Provide the [x, y] coordinate of the cell's center where the given text is located.  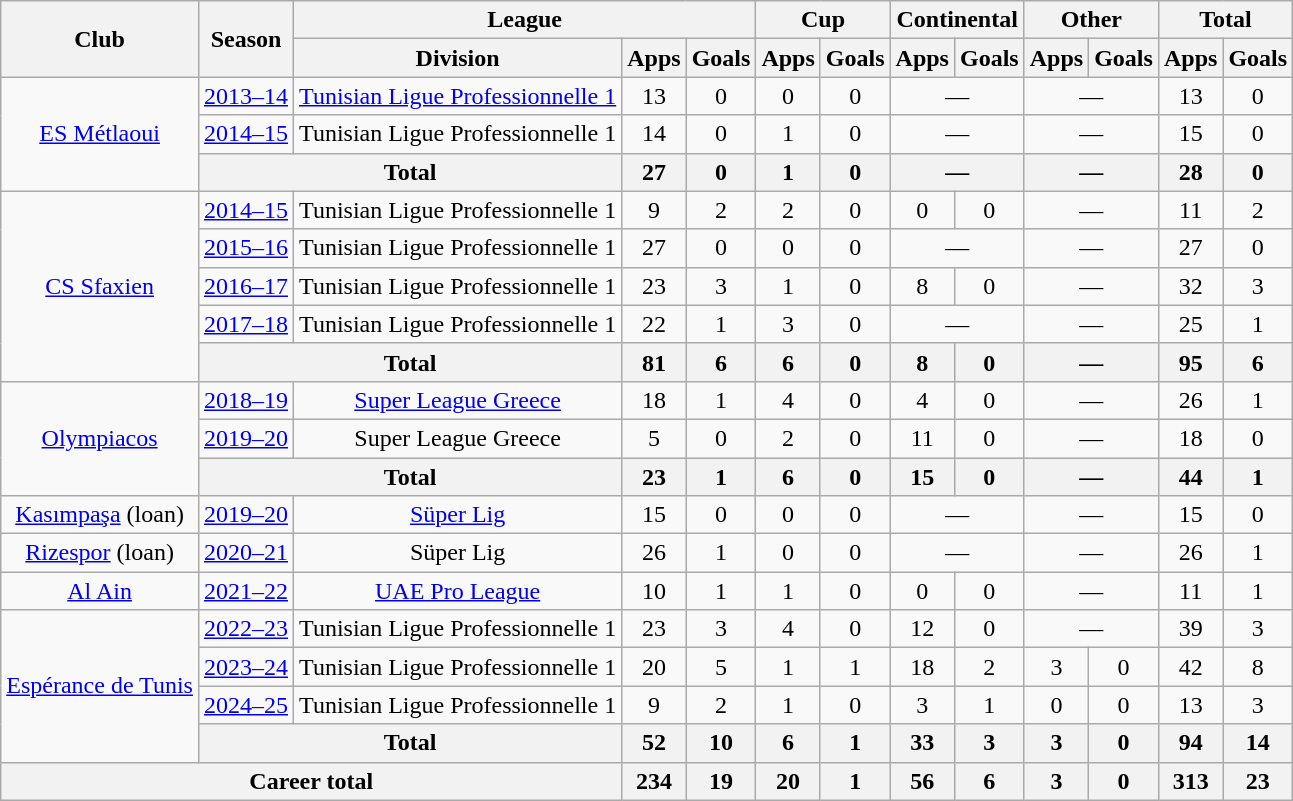
2021–22 [246, 591]
Club [100, 39]
Espérance de Tunis [100, 686]
CS Sfaxien [100, 286]
2016–17 [246, 286]
2022–23 [246, 629]
Season [246, 39]
Kasımpaşa (loan) [100, 515]
Career total [312, 781]
Other [1091, 20]
234 [654, 781]
2023–24 [246, 667]
2013–14 [246, 96]
81 [654, 362]
Continental [957, 20]
2017–18 [246, 324]
39 [1190, 629]
Olympiacos [100, 438]
2024–25 [246, 705]
Rizespor (loan) [100, 553]
33 [922, 743]
22 [654, 324]
Cup [823, 20]
12 [922, 629]
32 [1190, 286]
28 [1190, 172]
League [525, 20]
95 [1190, 362]
Division [458, 58]
25 [1190, 324]
52 [654, 743]
ES Métlaoui [100, 134]
42 [1190, 667]
2018–19 [246, 400]
44 [1190, 477]
UAE Pro League [458, 591]
19 [721, 781]
2020–21 [246, 553]
2015–16 [246, 248]
313 [1190, 781]
Al Ain [100, 591]
56 [922, 781]
94 [1190, 743]
